Identify which cell holds the provided text, then report its [X, Y] central coordinate. 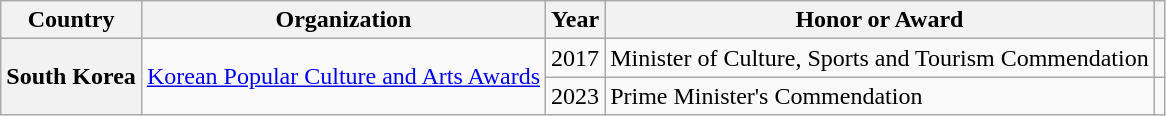
Honor or Award [880, 20]
Country [72, 20]
2023 [576, 96]
Prime Minister's Commendation [880, 96]
Korean Popular Culture and Arts Awards [343, 77]
Year [576, 20]
2017 [576, 58]
Minister of Culture, Sports and Tourism Commendation [880, 58]
Organization [343, 20]
South Korea [72, 77]
